Extract the (x, y) coordinate from the center of the cell holding the provided text.  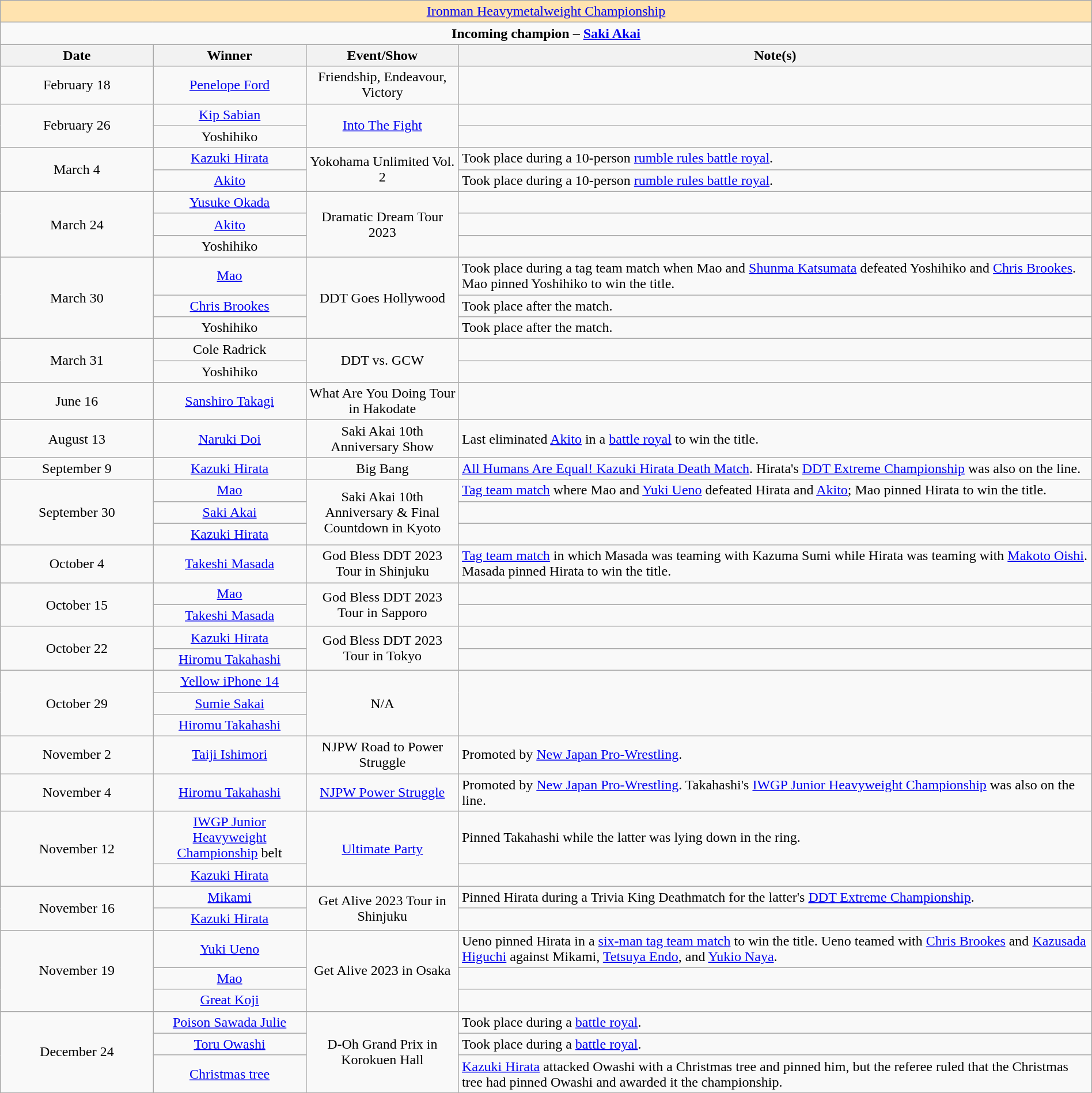
Promoted by New Japan Pro-Wrestling. (775, 755)
October 29 (77, 703)
October 4 (77, 563)
Sumie Sakai (229, 704)
God Bless DDT 2023 Tour in Sapporo (382, 604)
Incoming champion – Saki Akai (546, 33)
Saki Akai 10th Anniversary & Final Countdown in Kyoto (382, 512)
Last eliminated Akito in a battle royal to win the title. (775, 439)
March 24 (77, 224)
Friendship, Endeavour, Victory (382, 85)
June 16 (77, 401)
November 12 (77, 849)
Ironman Heavymetalweight Championship (546, 12)
Note(s) (775, 55)
Into The Fight (382, 126)
September 9 (77, 468)
Cole Radrick (229, 350)
Event/Show (382, 55)
October 15 (77, 604)
Yuki Ueno (229, 948)
Big Bang (382, 468)
Kip Sabian (229, 115)
Get Alive 2023 in Osaka (382, 970)
God Bless DDT 2023 Tour in Shinjuku (382, 563)
Poison Sawada Julie (229, 1022)
November 2 (77, 755)
NJPW Road to Power Struggle (382, 755)
Taiji Ishimori (229, 755)
March 4 (77, 169)
Tag team match in which Masada was teaming with Kazuma Sumi while Hirata was teaming with Makoto Oishi. Masada pinned Hirata to win the title. (775, 563)
D-Oh Grand Prix in Korokuen Hall (382, 1052)
August 13 (77, 439)
November 19 (77, 970)
Winner (229, 55)
November 4 (77, 793)
Date (77, 55)
Christmas tree (229, 1074)
Great Koji (229, 1000)
DDT Goes Hollywood (382, 297)
Penelope Ford (229, 85)
Took place during a tag team match when Mao and Shunma Katsumata defeated Yoshihiko and Chris Brookes. Mao pinned Yoshihiko to win the title. (775, 275)
Saki Akai (229, 512)
November 16 (77, 908)
February 26 (77, 126)
October 22 (77, 648)
December 24 (77, 1052)
March 30 (77, 297)
Yellow iPhone 14 (229, 681)
NJPW Power Struggle (382, 793)
Pinned Hirata during a Trivia King Deathmatch for the latter's DDT Extreme Championship. (775, 897)
All Humans Are Equal! Kazuki Hirata Death Match. Hirata's DDT Extreme Championship was also on the line. (775, 468)
Naruki Doi (229, 439)
Saki Akai 10th Anniversary Show (382, 439)
God Bless DDT 2023 Tour in Tokyo (382, 648)
DDT vs. GCW (382, 361)
Sanshiro Takagi (229, 401)
September 30 (77, 512)
March 31 (77, 361)
N/A (382, 703)
Dramatic Dream Tour 2023 (382, 224)
Ultimate Party (382, 849)
Yusuke Okada (229, 202)
Yokohama Unlimited Vol. 2 (382, 169)
Promoted by New Japan Pro-Wrestling. Takahashi's IWGP Junior Heavyweight Championship was also on the line. (775, 793)
What Are You Doing Tour in Hakodate (382, 401)
Mikami (229, 897)
Get Alive 2023 Tour in Shinjuku (382, 908)
Tag team match where Mao and Yuki Ueno defeated Hirata and Akito; Mao pinned Hirata to win the title. (775, 490)
February 18 (77, 85)
Pinned Takahashi while the latter was lying down in the ring. (775, 838)
Chris Brookes (229, 306)
IWGP Junior Heavyweight Championship belt (229, 838)
Toru Owashi (229, 1044)
